Identify which cell holds the provided text, then report its (X, Y) central coordinate. 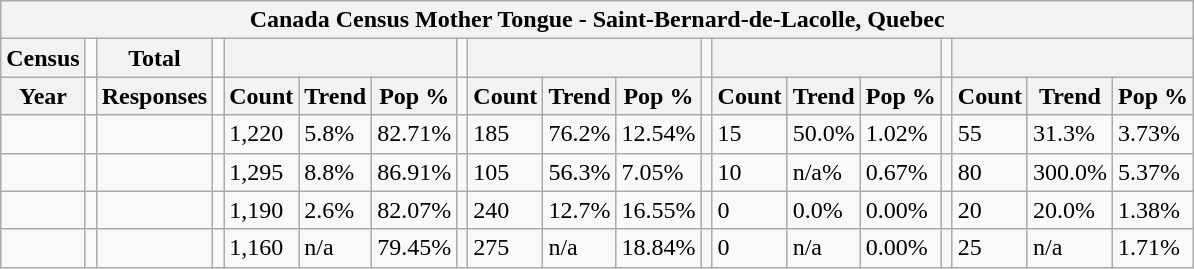
8.8% (336, 172)
15 (750, 134)
55 (990, 134)
0.67% (900, 172)
20.0% (1070, 210)
80 (990, 172)
56.3% (580, 172)
12.54% (658, 134)
1,160 (262, 248)
5.8% (336, 134)
240 (506, 210)
n/a% (824, 172)
Canada Census Mother Tongue - Saint-Bernard-de-Lacolle, Quebec (598, 20)
1,190 (262, 210)
31.3% (1070, 134)
Total (154, 58)
25 (990, 248)
1.71% (1152, 248)
82.71% (414, 134)
Year (43, 96)
10 (750, 172)
76.2% (580, 134)
1.38% (1152, 210)
7.05% (658, 172)
300.0% (1070, 172)
5.37% (1152, 172)
1.02% (900, 134)
18.84% (658, 248)
82.07% (414, 210)
50.0% (824, 134)
12.7% (580, 210)
275 (506, 248)
16.55% (658, 210)
105 (506, 172)
1,220 (262, 134)
1,295 (262, 172)
2.6% (336, 210)
86.91% (414, 172)
185 (506, 134)
79.45% (414, 248)
Responses (154, 96)
Census (43, 58)
0.0% (824, 210)
3.73% (1152, 134)
20 (990, 210)
